For the text-containing cell, return its midpoint in (x, y) coordinate format. 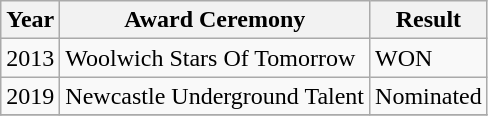
2019 (30, 96)
2013 (30, 58)
Year (30, 20)
Result (429, 20)
WON (429, 58)
Newcastle Underground Talent (215, 96)
Woolwich Stars Of Tomorrow (215, 58)
Nominated (429, 96)
Award Ceremony (215, 20)
